Identify which cell holds the provided text, then report its (x, y) central coordinate. 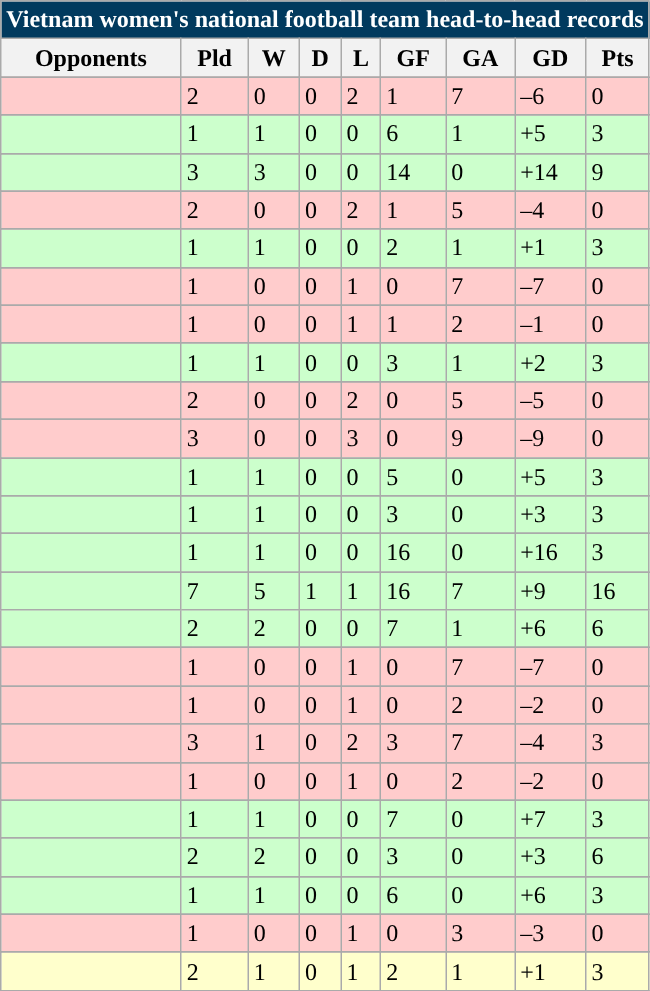
–9 (550, 438)
Pts (618, 58)
–3 (550, 933)
+14 (550, 172)
GD (550, 58)
Pld (214, 58)
D (320, 58)
+16 (550, 553)
–1 (550, 324)
+9 (550, 591)
+7 (550, 819)
–6 (550, 96)
L (361, 58)
Opponents (91, 58)
GA (480, 58)
W (274, 58)
+2 (550, 362)
Vietnam women's national football team head-to-head records (325, 20)
–5 (550, 400)
GF (414, 58)
14 (414, 172)
